Provide the [X, Y] coordinate of the cell's center where the given text is located.  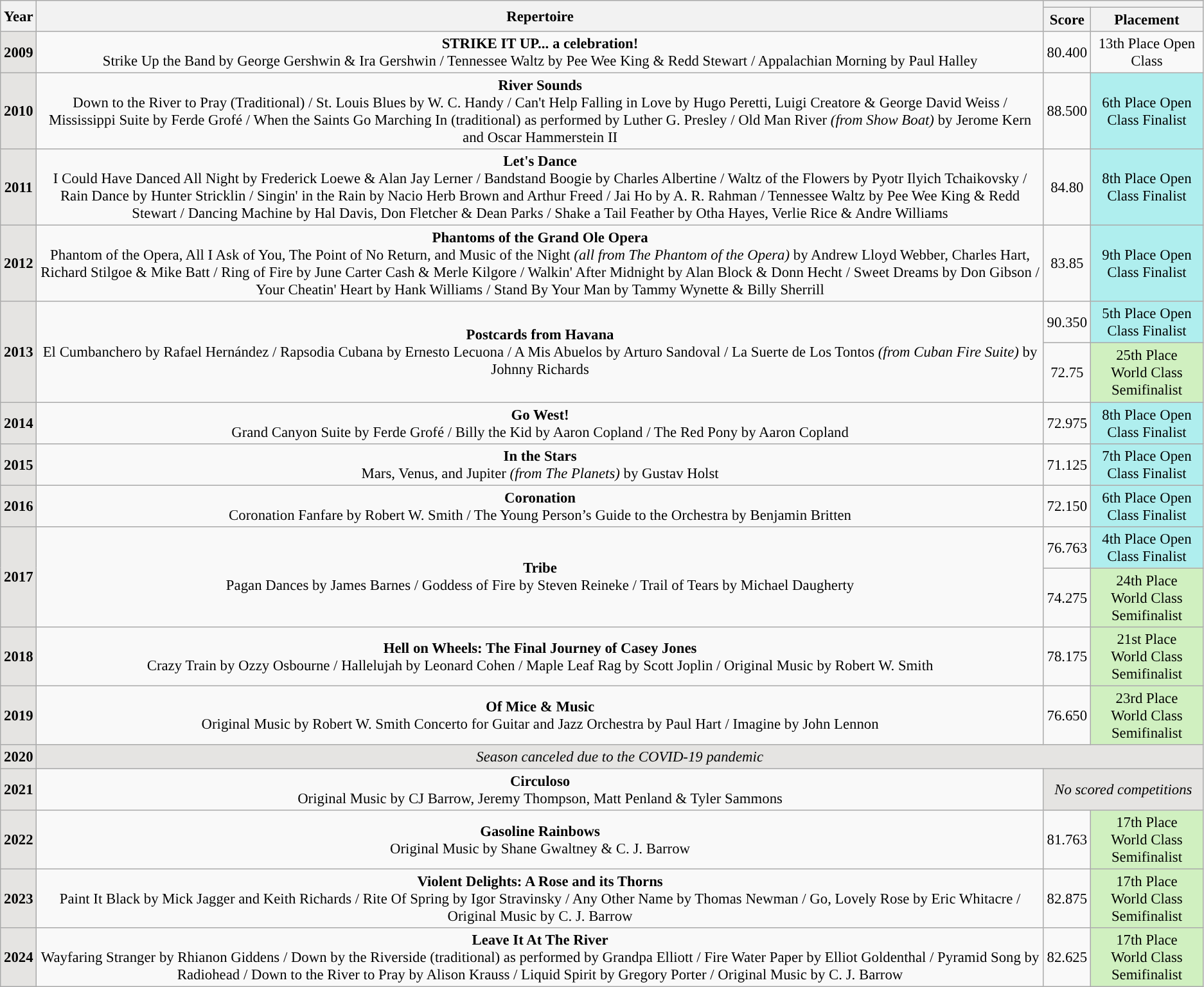
CirculosoOriginal Music by CJ Barrow, Jeremy Thompson, Matt Penland & Tyler Sammons [540, 789]
24th PlaceWorld ClassSemifinalist [1146, 598]
No scored competitions [1123, 789]
72.150 [1067, 506]
71.125 [1067, 464]
83.85 [1067, 263]
76.763 [1067, 547]
TribePagan Dances by James Barnes / Goddess of Fire by Steven Reineke / Trail of Tears by Michael Daugherty [540, 576]
Gasoline RainbowsOriginal Music by Shane Gwaltney & C. J. Barrow [540, 840]
In the StarsMars, Venus, and Jupiter (from The Planets) by Gustav Holst [540, 464]
Go West!Grand Canyon Suite by Ferde Grofé / Billy the Kid by Aaron Copland / The Red Pony by Aaron Copland [540, 423]
Season canceled due to the COVID-19 pandemic [620, 757]
78.175 [1067, 657]
90.350 [1067, 323]
2020 [19, 757]
82.625 [1067, 957]
74.275 [1067, 598]
Placement [1146, 20]
5th Place Open Class Finalist [1146, 323]
Year [19, 16]
2021 [19, 789]
76.650 [1067, 715]
CoronationCoronation Fanfare by Robert W. Smith / The Young Person’s Guide to the Orchestra by Benjamin Britten [540, 506]
2014 [19, 423]
88.500 [1067, 112]
2024 [19, 957]
7th Place Open Class Finalist [1146, 464]
72.75 [1067, 373]
2015 [19, 464]
9th Place Open Class Finalist [1146, 263]
2017 [19, 576]
Score [1067, 20]
2013 [19, 352]
81.763 [1067, 840]
2012 [19, 263]
2022 [19, 840]
2018 [19, 657]
82.875 [1067, 899]
84.80 [1067, 188]
80.400 [1067, 53]
25th PlaceWorld ClassSemifinalist [1146, 373]
2009 [19, 53]
2010 [19, 112]
4th Place Open Class Finalist [1146, 547]
13th Place Open Class [1146, 53]
72.975 [1067, 423]
2023 [19, 899]
2011 [19, 188]
23rd PlaceWorld ClassSemifinalist [1146, 715]
21st PlaceWorld ClassSemifinalist [1146, 657]
Repertoire [540, 16]
Of Mice & MusicOriginal Music by Robert W. Smith Concerto for Guitar and Jazz Orchestra by Paul Hart / Imagine by John Lennon [540, 715]
2019 [19, 715]
2016 [19, 506]
